Detect which cell encompasses the target text, then output its (x, y) center coordinate. 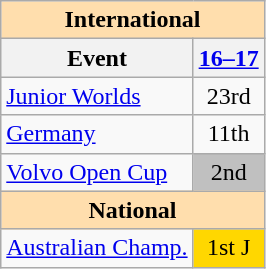
Australian Champ. (97, 248)
International (132, 20)
Volvo Open Cup (97, 172)
11th (228, 134)
16–17 (228, 58)
23rd (228, 96)
Junior Worlds (97, 96)
2nd (228, 172)
Event (97, 58)
National (132, 210)
1st J (228, 248)
Germany (97, 134)
